Find where the given text appears and provide that cell's center as (x, y) coordinate. 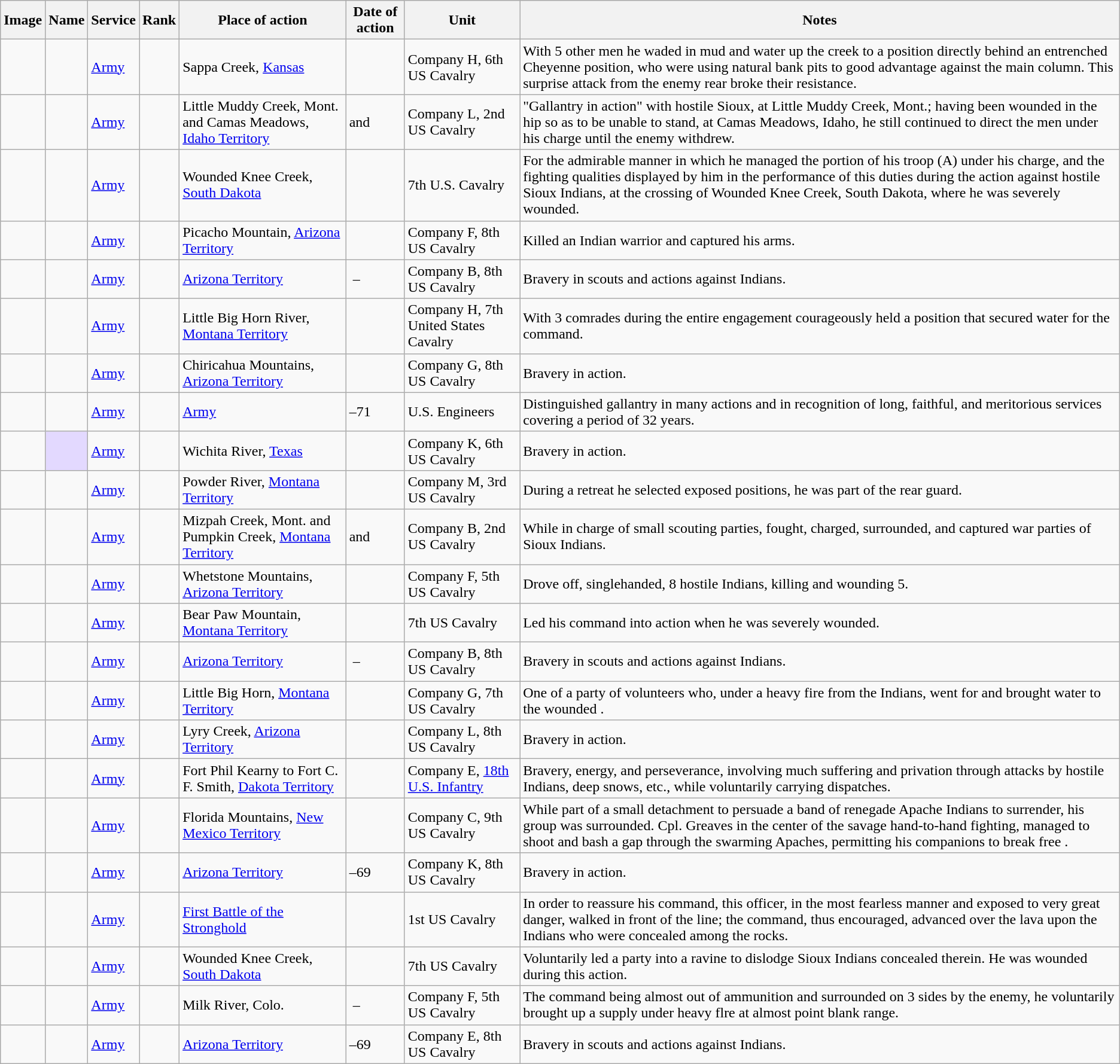
Date of action (375, 20)
Company E, 18th U.S. Infantry (462, 779)
Image (23, 20)
Distinguished gallantry in many actions and in recognition of long, faithful, and meritorious services covering a period of 32 years. (820, 411)
Company B, 2nd US Cavalry (462, 536)
Company F, 8th US Cavalry (462, 240)
Company E, 8th US Cavalry (462, 1044)
Rank (159, 20)
Powder River, Montana Territory (263, 489)
Mizpah Creek, Mont. and Pumpkin Creek, Montana Territory (263, 536)
Service (114, 20)
Company H, 6th US Cavalry (462, 67)
Killed an Indian warrior and captured his arms. (820, 240)
Little Big Horn, Montana Territory (263, 701)
First Battle of the Stronghold (263, 919)
Voluntarily led a party into a ravine to dislodge Sioux Indians concealed therein. He was wounded during this action. (820, 967)
During a retreat he selected exposed positions, he was part of the rear guard. (820, 489)
Sappa Creek, Kansas (263, 67)
Company K, 6th US Cavalry (462, 451)
Little Muddy Creek, Mont. and Camas Meadows, Idaho Territory (263, 122)
Company L, 8th US Cavalry (462, 739)
With 3 comrades during the entire engagement courageously held a position that secured water for the command. (820, 326)
U.S. Engineers (462, 411)
Notes (820, 20)
Little Big Horn River, Montana Territory (263, 326)
One of a party of volunteers who, under a heavy fire from the Indians, went for and brought water to the wounded . (820, 701)
Place of action (263, 20)
Company C, 9th US Cavalry (462, 825)
Name (67, 20)
Company G, 7th US Cavalry (462, 701)
Fort Phil Kearny to Fort C. F. Smith, Dakota Territory (263, 779)
Wichita River, Texas (263, 451)
Led his command into action when he was severely wounded. (820, 623)
Lyry Creek, Arizona Territory (263, 739)
Drove off, singlehanded, 8 hostile Indians, killing and wounding 5. (820, 584)
Company L, 2nd US Cavalry (462, 122)
–71 (375, 411)
Company K, 8th US Cavalry (462, 872)
Florida Mountains, New Mexico Territory (263, 825)
Bear Paw Mountain, Montana Territory (263, 623)
While in charge of small scouting parties, fought, charged, surrounded, and captured war parties of Sioux Indians. (820, 536)
Whetstone Mountains, Arizona Territory (263, 584)
7th U.S. Cavalry (462, 185)
Company G, 8th US Cavalry (462, 373)
Company M, 3rd US Cavalry (462, 489)
Milk River, Colo. (263, 1005)
Unit (462, 20)
1st US Cavalry (462, 919)
Picacho Mountain, Arizona Territory (263, 240)
Chiricahua Mountains, Arizona Territory (263, 373)
Company H, 7th United States Cavalry (462, 326)
